Provide the (X, Y) coordinate of the cell's center where the given text is located.  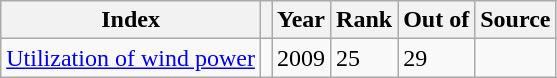
29 (436, 58)
Index (131, 20)
2009 (302, 58)
Rank (364, 20)
Utilization of wind power (131, 58)
Source (516, 20)
25 (364, 58)
Year (302, 20)
Out of (436, 20)
